Provide the (x, y) coordinate of the cell's center where the given text is located.  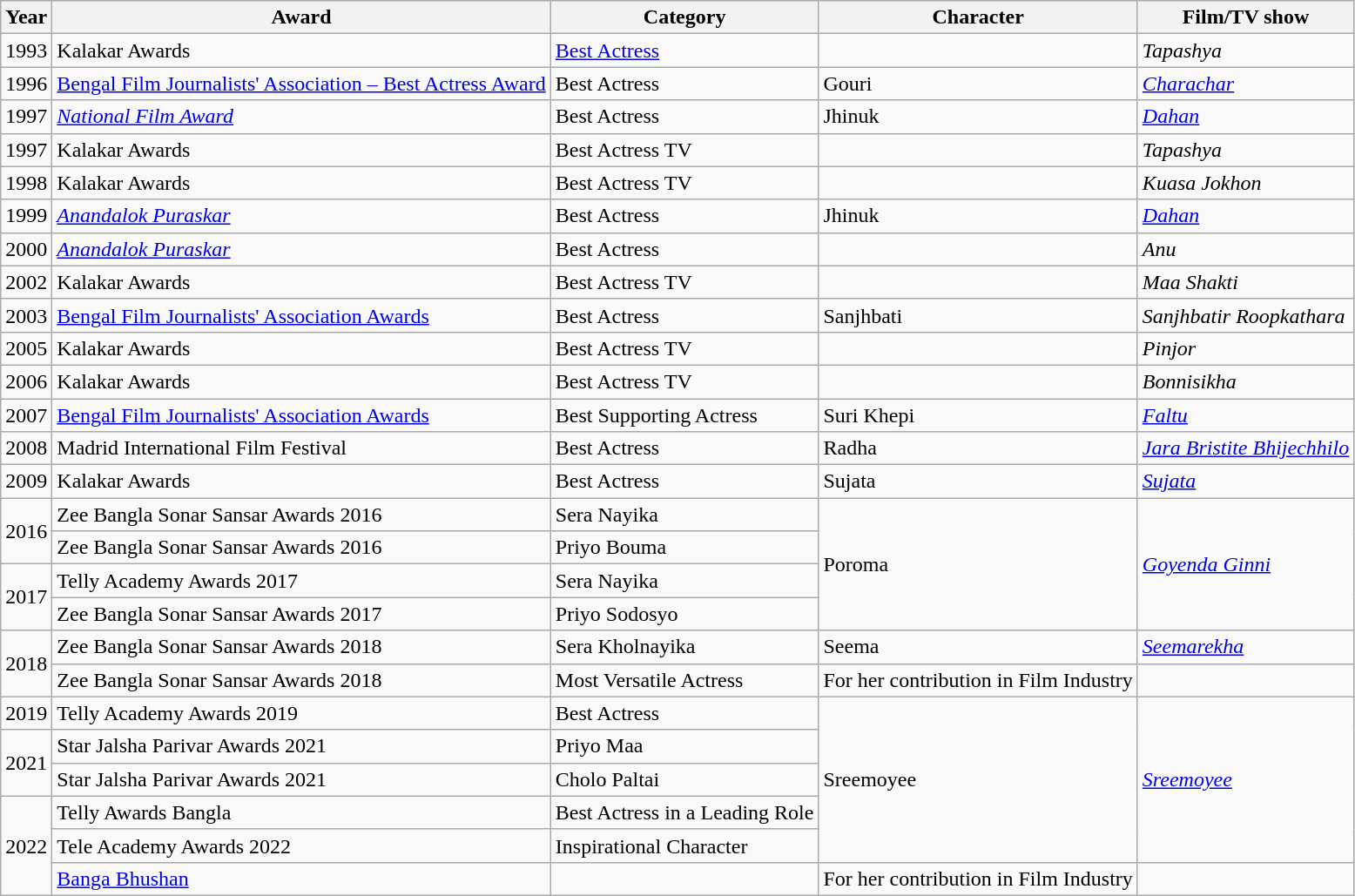
Maa Shakti (1245, 282)
2008 (26, 448)
Telly Awards Bangla (301, 812)
2018 (26, 664)
Best Supporting Actress (684, 415)
Film/TV show (1245, 17)
2009 (26, 482)
Banga Bhushan (301, 879)
1998 (26, 183)
Anu (1245, 249)
Character (978, 17)
Zee Bangla Sonar Sansar Awards 2017 (301, 614)
Award (301, 17)
Sanjhbati (978, 315)
2016 (26, 531)
Pinjor (1245, 348)
Inspirational Character (684, 845)
Priyo Bouma (684, 548)
Radha (978, 448)
Gouri (978, 84)
Jara Bristite Bhijechhilo (1245, 448)
National Film Award (301, 117)
Kuasa Jokhon (1245, 183)
1996 (26, 84)
Seemarekha (1245, 647)
2002 (26, 282)
Charachar (1245, 84)
Year (26, 17)
2005 (26, 348)
1993 (26, 51)
Poroma (978, 564)
2019 (26, 713)
Category (684, 17)
Seema (978, 647)
2017 (26, 597)
2021 (26, 763)
Telly Academy Awards 2019 (301, 713)
Priyo Maa (684, 746)
Faltu (1245, 415)
Telly Academy Awards 2017 (301, 581)
2022 (26, 845)
Cholo Paltai (684, 779)
Tele Academy Awards 2022 (301, 845)
Sanjhbatir Roopkathara (1245, 315)
Sera Kholnayika (684, 647)
2000 (26, 249)
Bonnisikha (1245, 381)
Madrid International Film Festival (301, 448)
2007 (26, 415)
2006 (26, 381)
Suri Khepi (978, 415)
Most Versatile Actress (684, 680)
Bengal Film Journalists' Association – Best Actress Award (301, 84)
Priyo Sodosyo (684, 614)
Best Actress in a Leading Role (684, 812)
2003 (26, 315)
1999 (26, 216)
Goyenda Ginni (1245, 564)
